Scan for the cell matching the given text and deliver its [X, Y] coordinate at center. 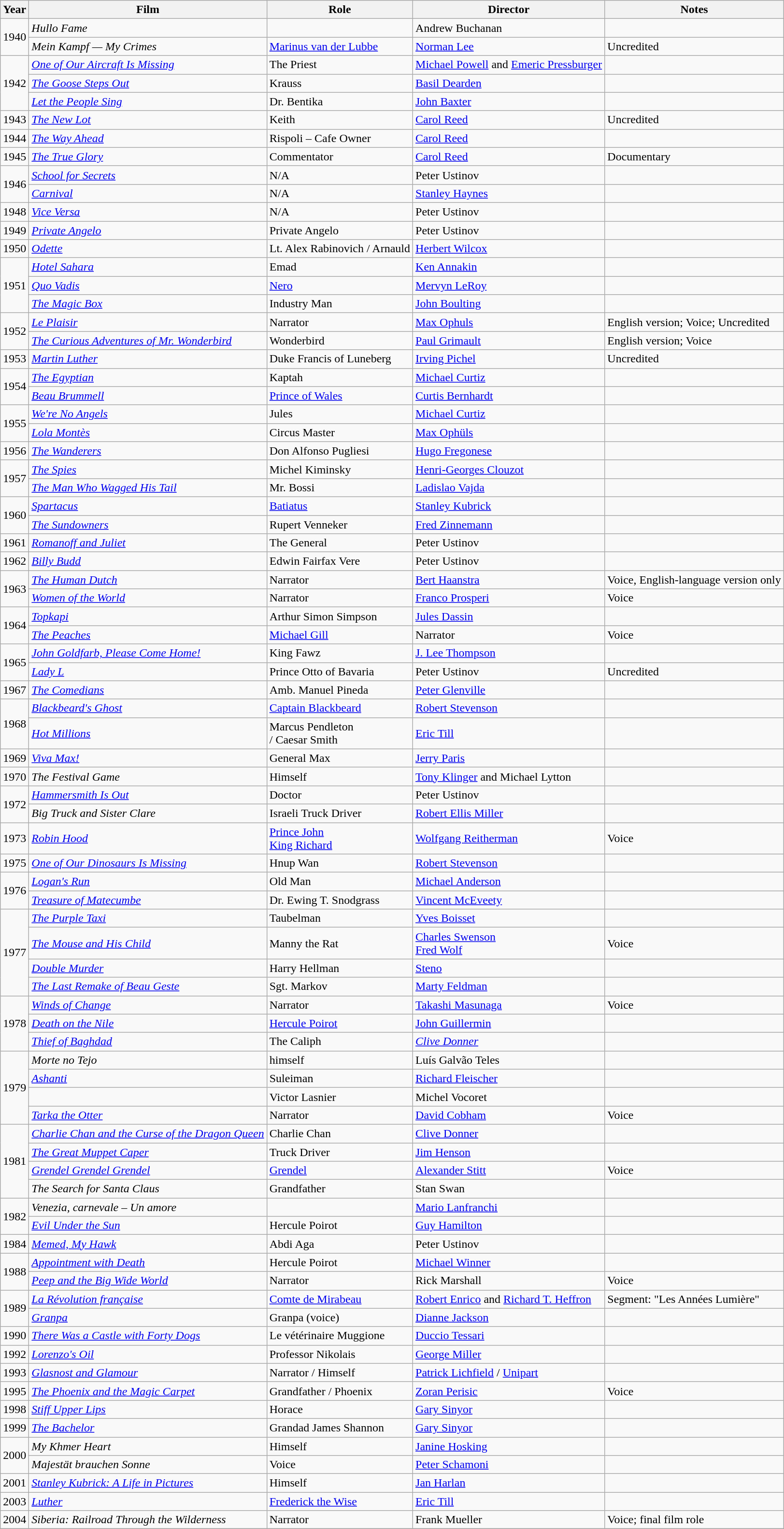
Marty Feldman [509, 986]
Takashi Masunaga [509, 1005]
The Comedians [148, 690]
Voice, English-language version only [695, 580]
1945 [14, 157]
1967 [14, 690]
The Wanderers [148, 451]
Stanley Kubrick [509, 506]
1972 [14, 804]
Documentary [695, 157]
La Révolution française [148, 1299]
Jerry Paris [509, 758]
Frederick the Wise [340, 1501]
The Last Remake of Beau Geste [148, 986]
Don Alfonso Pugliesi [340, 451]
Lola Montès [148, 432]
Stanley Kubrick: A Life in Pictures [148, 1483]
Year [14, 10]
1942 [14, 83]
Rispoli – Cafe Owner [340, 138]
Le vétérinaire Muggione [340, 1336]
Wonderbird [340, 341]
John Goldfarb, Please Come Home! [148, 653]
Hullo Fame [148, 28]
Carnival [148, 193]
One of Our Dinosaurs Is Missing [148, 863]
Guy Hamilton [509, 1226]
Jan Harlan [509, 1483]
Stanley Haynes [509, 193]
1951 [14, 286]
Rupert Venneker [340, 524]
Michael Anderson [509, 882]
Hot Millions [148, 733]
Segment: "Les Années Lumière" [695, 1299]
Michael Powell and Emeric Pressburger [509, 65]
Voice; final film role [695, 1520]
Kaptah [340, 377]
Mario Lanfranchi [509, 1207]
Horace [340, 1409]
1948 [14, 212]
Michael Winner [509, 1262]
John Baxter [509, 101]
1992 [14, 1354]
1976 [14, 891]
The Human Dutch [148, 580]
John Guillermin [509, 1023]
Paul Grimault [509, 341]
Keith [340, 120]
Rick Marshall [509, 1281]
Amb. Manuel Pineda [340, 690]
Sgt. Markov [340, 986]
Majestät brauchen Sonne [148, 1465]
Nero [340, 286]
Big Truck and Sister Clare [148, 813]
Winds of Change [148, 1005]
Dr. Ewing T. Snodgrass [340, 900]
Venezia, carnevale – Un amore [148, 1207]
Romanoff and Juliet [148, 543]
Grendel Grendel Grendel [148, 1171]
Irving Pichel [509, 359]
Vice Versa [148, 212]
Truck Driver [340, 1152]
Glasnost and Glamour [148, 1372]
Emad [340, 267]
David Cobham [509, 1115]
Narrator / Himself [340, 1372]
1946 [14, 184]
Viva Max! [148, 758]
Circus Master [340, 432]
Duccio Tessari [509, 1336]
The Search for Santa Claus [148, 1189]
The Goose Steps Out [148, 83]
The General [340, 543]
1981 [14, 1161]
Hnup Wan [340, 863]
1999 [14, 1428]
Captain Blackbeard [340, 708]
Film [148, 10]
Jim Henson [509, 1152]
Arthur Simon Simpson [340, 616]
1955 [14, 423]
Steno [509, 968]
We're No Angels [148, 414]
Grendel [340, 1171]
1963 [14, 589]
1988 [14, 1272]
1989 [14, 1308]
Death on the Nile [148, 1023]
1952 [14, 331]
Michael Gill [340, 635]
2003 [14, 1501]
Mein Kampf — My Crimes [148, 46]
Siberia: Railroad Through the Wilderness [148, 1520]
Stan Swan [509, 1189]
1993 [14, 1372]
1973 [14, 838]
Michel Vocoret [509, 1097]
Manny the Rat [340, 943]
Role [340, 10]
1940 [14, 37]
1968 [14, 724]
1961 [14, 543]
The Festival Game [148, 776]
1965 [14, 662]
John Boulting [509, 304]
Max Ophüls [509, 432]
Prince John King Richard [340, 838]
The Peaches [148, 635]
Hotel Sahara [148, 267]
There Was a Castle with Forty Dogs [148, 1336]
Patrick Lichfield / Unipart [509, 1372]
1998 [14, 1409]
Yves Boisset [509, 918]
Marinus van der Lubbe [340, 46]
The Spies [148, 469]
1979 [14, 1087]
1995 [14, 1391]
Lt. Alex Rabinovich / Arnauld [340, 249]
Dianne Jackson [509, 1317]
The Egyptian [148, 377]
Ashanti [148, 1078]
himself [340, 1060]
1978 [14, 1023]
Thief of Baghdad [148, 1042]
Peter Schamoni [509, 1465]
Harry Hellman [340, 968]
1969 [14, 758]
Victor Lasnier [340, 1097]
Michel Kiminsky [340, 469]
Norman Lee [509, 46]
Charlie Chan [340, 1133]
Israeli Truck Driver [340, 813]
The Mouse and His Child [148, 943]
Ladislao Vajda [509, 487]
Jules [340, 414]
Director [509, 10]
Wolfgang Reitherman [509, 838]
Commentator [340, 157]
Charles SwensonFred Wolf [509, 943]
Peter Glenville [509, 690]
1950 [14, 249]
The Caliph [340, 1042]
1960 [14, 515]
1943 [14, 120]
Franco Prosperi [509, 598]
Jules Dassin [509, 616]
Grandfather / Phoenix [340, 1391]
2004 [14, 1520]
Odette [148, 249]
Mr. Bossi [340, 487]
Luther [148, 1501]
Ken Annakin [509, 267]
English version; Voice [695, 341]
Luís Galvão Teles [509, 1060]
The True Glory [148, 157]
2001 [14, 1483]
1964 [14, 626]
Abdi Aga [340, 1244]
My Khmer Heart [148, 1446]
George Miller [509, 1354]
Granpa (voice) [340, 1317]
Peep and the Big Wide World [148, 1281]
Women of the World [148, 598]
Hugo Fregonese [509, 451]
The Sundowners [148, 524]
Lorenzo's Oil [148, 1354]
1944 [14, 138]
Dr. Bentika [340, 101]
General Max [340, 758]
1957 [14, 478]
Grandad James Shannon [340, 1428]
Vincent McEveety [509, 900]
Notes [695, 10]
1962 [14, 561]
1977 [14, 953]
Mervyn LeRoy [509, 286]
Morte no Tejo [148, 1060]
Robin Hood [148, 838]
Prince of Wales [340, 396]
Andrew Buchanan [509, 28]
1954 [14, 386]
Old Man [340, 882]
Double Murder [148, 968]
Zoran Perisic [509, 1391]
Stiff Upper Lips [148, 1409]
One of Our Aircraft Is Missing [148, 65]
Hammersmith Is Out [148, 795]
The Way Ahead [148, 138]
Let the People Sing [148, 101]
Appointment with Death [148, 1262]
2000 [14, 1455]
1949 [14, 230]
Industry Man [340, 304]
Frank Mueller [509, 1520]
The Great Muppet Caper [148, 1152]
Herbert Wilcox [509, 249]
Max Ophuls [509, 322]
Prince Otto of Bavaria [340, 672]
The New Lot [148, 120]
Alexander Stitt [509, 1171]
English version; Voice; Uncredited [695, 322]
Edwin Fairfax Vere [340, 561]
Suleiman [340, 1078]
Henri-Georges Clouzot [509, 469]
Treasure of Matecumbe [148, 900]
1975 [14, 863]
Granpa [148, 1317]
The Priest [340, 65]
Marcus Pendleton / Caesar Smith [340, 733]
Beau Brummell [148, 396]
Logan's Run [148, 882]
Richard Fleischer [509, 1078]
Memed, My Hawk [148, 1244]
The Magic Box [148, 304]
1970 [14, 776]
Evil Under the Sun [148, 1226]
King Fawz [340, 653]
1953 [14, 359]
Janine Hosking [509, 1446]
Basil Dearden [509, 83]
Robert Enrico and Richard T. Heffron [509, 1299]
Tony Klinger and Michael Lytton [509, 776]
Curtis Bernhardt [509, 396]
1982 [14, 1216]
1956 [14, 451]
Quo Vadis [148, 286]
Martin Luther [148, 359]
Blackbeard's Ghost [148, 708]
Robert Ellis Miller [509, 813]
Doctor [340, 795]
Lady L [148, 672]
Duke Francis of Luneberg [340, 359]
The Bachelor [148, 1428]
Grandfather [340, 1189]
The Phoenix and the Magic Carpet [148, 1391]
J. Lee Thompson [509, 653]
The Curious Adventures of Mr. Wonderbird [148, 341]
Professor Nikolais [340, 1354]
Fred Zinnemann [509, 524]
Comte de Mirabeau [340, 1299]
The Man Who Wagged His Tail [148, 487]
Le Plaisir [148, 322]
Bert Haanstra [509, 580]
Billy Budd [148, 561]
Spartacus [148, 506]
Batiatus [340, 506]
Topkapi [148, 616]
Charlie Chan and the Curse of the Dragon Queen [148, 1133]
1990 [14, 1336]
1984 [14, 1244]
School for Secrets [148, 175]
Tarka the Otter [148, 1115]
Taubelman [340, 918]
The Purple Taxi [148, 918]
Krauss [340, 83]
